Provide the [x, y] coordinate of the cell's center where the given text is located.  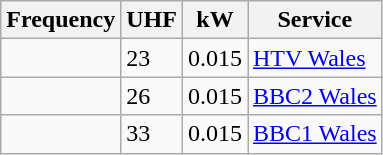
Service [316, 20]
BBC1 Wales [316, 134]
23 [152, 58]
26 [152, 96]
Frequency [61, 20]
kW [214, 20]
33 [152, 134]
HTV Wales [316, 58]
UHF [152, 20]
BBC2 Wales [316, 96]
